Extract the [X, Y] coordinate from the center of the cell holding the provided text.  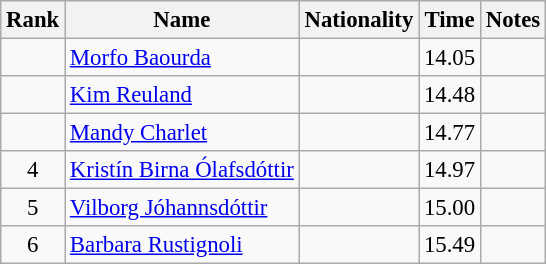
Nationality [358, 20]
Kristín Birna Ólafsdóttir [182, 170]
Rank [33, 20]
Kim Reuland [182, 95]
6 [33, 245]
14.05 [450, 58]
4 [33, 170]
14.97 [450, 170]
14.77 [450, 133]
15.00 [450, 208]
5 [33, 208]
Mandy Charlet [182, 133]
Vilborg Jóhannsdóttir [182, 208]
Notes [512, 20]
Name [182, 20]
15.49 [450, 245]
14.48 [450, 95]
Time [450, 20]
Barbara Rustignoli [182, 245]
Morfo Baourda [182, 58]
